Locate the cell with the specified text and output its [x, y] center coordinate. 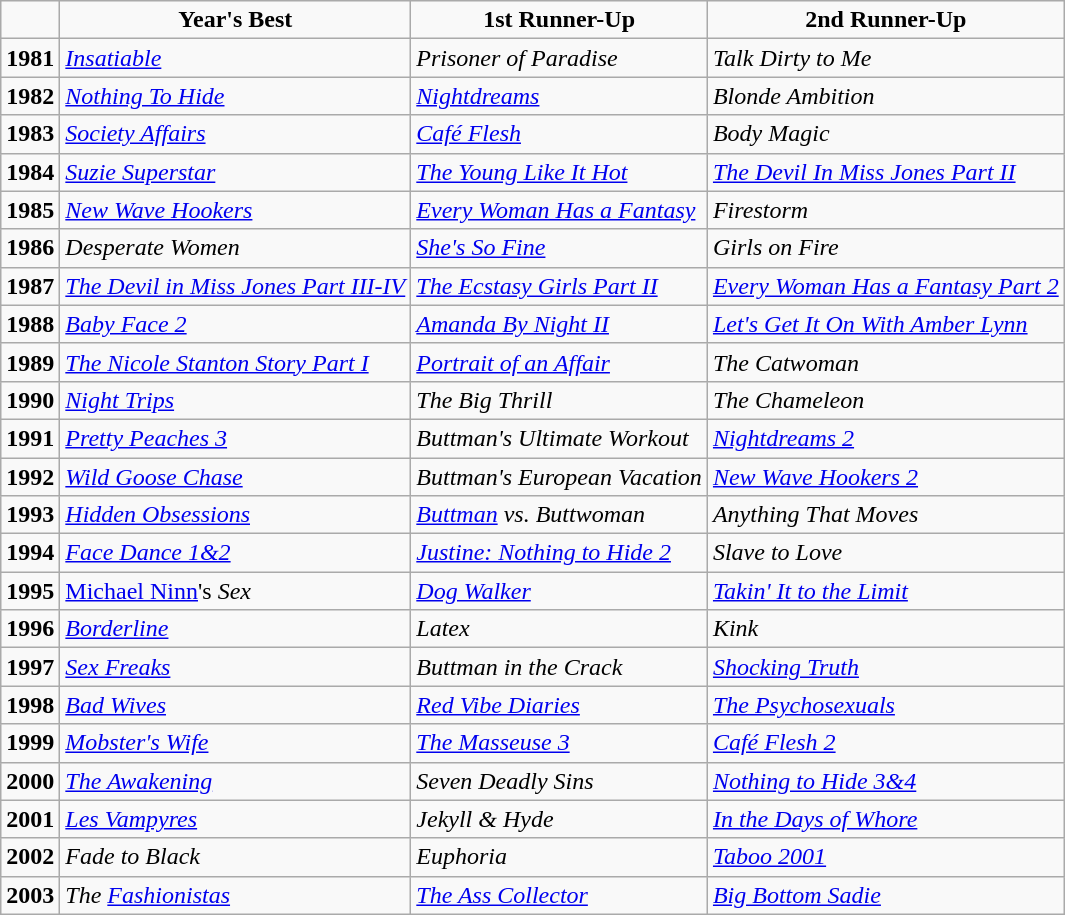
1999 [30, 743]
Portrait of an Affair [560, 362]
1990 [30, 400]
The Awakening [236, 781]
The Ass Collector [560, 895]
Taboo 2001 [886, 857]
Les Vampyres [236, 819]
Desperate Women [236, 248]
Sex Freaks [236, 667]
1991 [30, 438]
Café Flesh 2 [886, 743]
Jekyll & Hyde [560, 819]
Buttman's Ultimate Workout [560, 438]
Night Trips [236, 400]
1984 [30, 172]
Nightdreams 2 [886, 438]
Prisoner of Paradise [560, 58]
Pretty Peaches 3 [236, 438]
Girls on Fire [886, 248]
1996 [30, 629]
The Chameleon [886, 400]
The Big Thrill [560, 400]
The Ecstasy Girls Part II [560, 286]
Dog Walker [560, 591]
Blonde Ambition [886, 96]
Buttman's European Vacation [560, 477]
Nothing To Hide [236, 96]
1987 [30, 286]
Justine: Nothing to Hide 2 [560, 553]
Face Dance 1&2 [236, 553]
1982 [30, 96]
Takin' It to the Limit [886, 591]
Bad Wives [236, 705]
1981 [30, 58]
Red Vibe Diaries [560, 705]
Suzie Superstar [236, 172]
1995 [30, 591]
Mobster's Wife [236, 743]
The Catwoman [886, 362]
Firestorm [886, 210]
Café Flesh [560, 134]
Fade to Black [236, 857]
Talk Dirty to Me [886, 58]
1986 [30, 248]
1997 [30, 667]
The Devil In Miss Jones Part II [886, 172]
1st Runner-Up [560, 20]
2002 [30, 857]
New Wave Hookers 2 [886, 477]
2001 [30, 819]
Every Woman Has a Fantasy [560, 210]
1985 [30, 210]
Let's Get It On With Amber Lynn [886, 324]
Euphoria [560, 857]
The Devil in Miss Jones Part III-IV [236, 286]
The Fashionistas [236, 895]
Nightdreams [560, 96]
2003 [30, 895]
The Psychosexuals [886, 705]
Nothing to Hide 3&4 [886, 781]
Insatiable [236, 58]
2000 [30, 781]
Seven Deadly Sins [560, 781]
Hidden Obsessions [236, 515]
Buttman vs. Buttwoman [560, 515]
Society Affairs [236, 134]
Baby Face 2 [236, 324]
1994 [30, 553]
She's So Fine [560, 248]
1988 [30, 324]
Big Bottom Sadie [886, 895]
1992 [30, 477]
Buttman in the Crack [560, 667]
Every Woman Has a Fantasy Part 2 [886, 286]
Body Magic [886, 134]
1983 [30, 134]
New Wave Hookers [236, 210]
1993 [30, 515]
1998 [30, 705]
Kink [886, 629]
The Masseuse 3 [560, 743]
Anything That Moves [886, 515]
Year's Best [236, 20]
Latex [560, 629]
Wild Goose Chase [236, 477]
Amanda By Night II [560, 324]
Michael Ninn's Sex [236, 591]
2nd Runner-Up [886, 20]
The Young Like It Hot [560, 172]
Shocking Truth [886, 667]
1989 [30, 362]
Slave to Love [886, 553]
The Nicole Stanton Story Part I [236, 362]
Borderline [236, 629]
In the Days of Whore [886, 819]
